From the cell containing the given text, extract its center point as [x, y] coordinate. 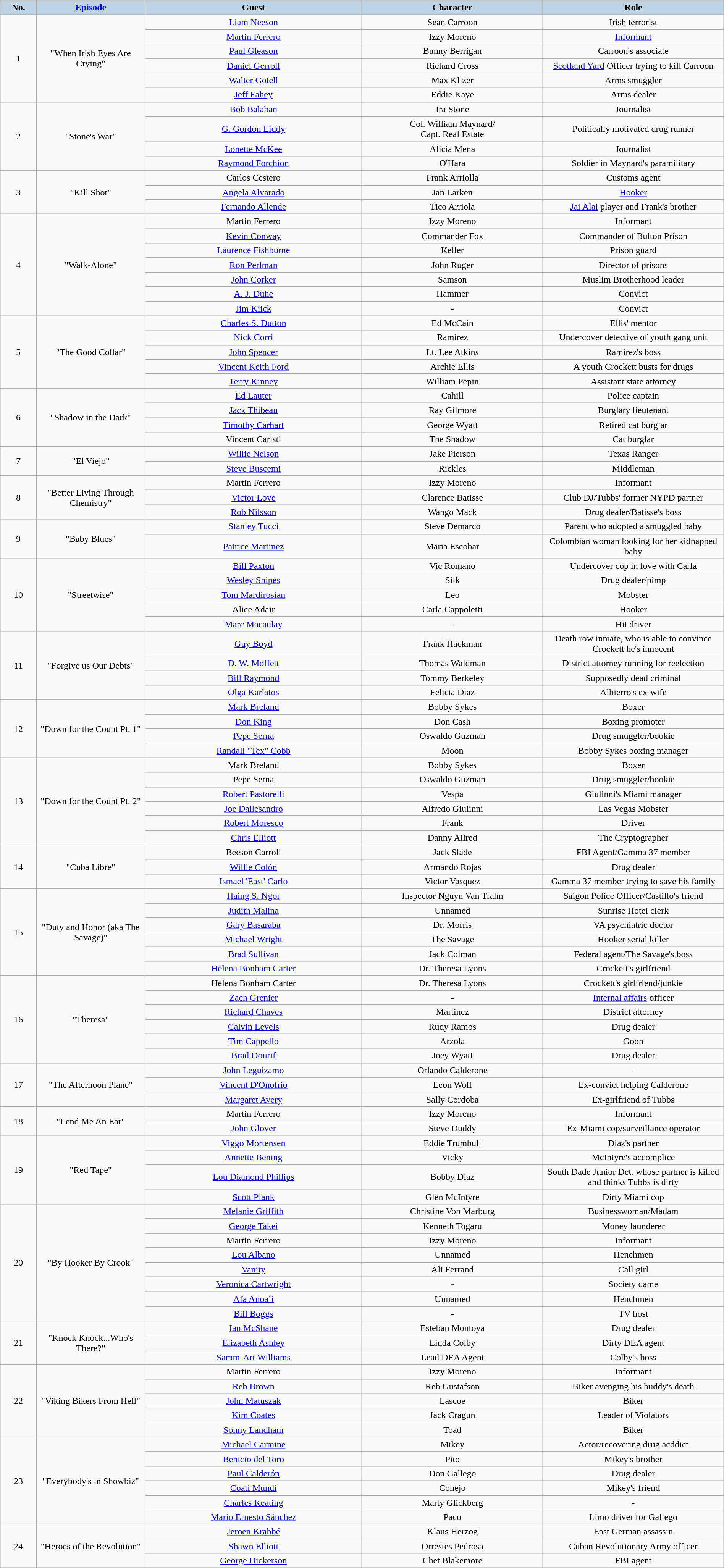
Robert Pastorelli [254, 794]
Reb Brown [254, 1386]
Dirty Miami cop [633, 1197]
Lt. Lee Atkins [452, 352]
Samson [452, 279]
Ron Perlman [254, 265]
Vincent Keith Ford [254, 367]
Paco [452, 1517]
21 [18, 1343]
Goon [633, 1041]
15 [18, 932]
Vicky [452, 1158]
Albierro's ex-wife [633, 693]
Cat burglar [633, 439]
Silk [452, 580]
Laurence Fishburne [254, 250]
"Streetwise" [90, 595]
Ian McShane [254, 1328]
Arms dealer [633, 95]
"Heroes of the Revolution" [90, 1546]
Rickles [452, 468]
4 [18, 265]
Angela Alvarado [254, 192]
Money launderer [633, 1226]
Customs agent [633, 178]
Jeroen Krabbé [254, 1532]
19 [18, 1170]
Cahill [452, 396]
Orrestes Pedrosa [452, 1546]
Police captain [633, 396]
South Dade Junior Det. whose partner is killed and thinks Tubbs is dirty [633, 1177]
A. J. Duhe [254, 294]
Armando Rojas [452, 867]
Bob Balaban [254, 109]
Vincent Caristi [254, 439]
Judith Malina [254, 911]
Ex-convict helping Calderone [633, 1085]
George Dickerson [254, 1561]
Glen McIntyre [452, 1197]
18 [18, 1121]
Maria Escobar [452, 546]
12 [18, 729]
Tommy Berkeley [452, 678]
Richard Chaves [254, 1012]
Michael Wright [254, 940]
Linda Colby [452, 1343]
"Kill Shot" [90, 192]
Margaret Avery [254, 1099]
Middleman [633, 468]
Club DJ/Tubbs' former NYPD partner [633, 497]
Kim Coates [254, 1415]
Jim Kiick [254, 308]
Politically motivated drug runner [633, 129]
Dirty DEA agent [633, 1343]
Beeson Carroll [254, 852]
Paul Calderón [254, 1473]
Samm-Art Williams [254, 1357]
John Leguizamo [254, 1070]
Tim Cappello [254, 1041]
Crockett's girlfriend/junkie [633, 983]
Colombian woman looking for her kidnapped baby [633, 546]
Drug dealer/Batisse's boss [633, 512]
Rob Nilsson [254, 512]
"Duty and Honor (aka The Savage)" [90, 932]
Michael Carmine [254, 1444]
Ed Lauter [254, 396]
FBI agent [633, 1561]
Danny Allred [452, 838]
Zach Grenier [254, 998]
Jai Alai player and Frank's brother [633, 207]
Pito [452, 1459]
John Spencer [254, 352]
Victor Love [254, 497]
Robert Moresco [254, 823]
Richard Cross [452, 66]
3 [18, 192]
Bobby Diaz [452, 1177]
14 [18, 867]
Raymond Forchion [254, 163]
Sunrise Hotel clerk [633, 911]
William Pepin [452, 381]
Conejo [452, 1488]
9 [18, 539]
Eddie Kaye [452, 95]
Crockett's girlfriend [633, 969]
Brad Sullivan [254, 954]
Carroon's associate [633, 51]
Las Vegas Mobster [633, 809]
Kevin Conway [254, 236]
Burglary lieutenant [633, 410]
McIntyre's accomplice [633, 1158]
Max Klizer [452, 80]
Texas Ranger [633, 454]
Call girl [633, 1269]
Commander Fox [452, 236]
Dr. Morris [452, 925]
17 [18, 1085]
Hammer [452, 294]
Eddie Trumbull [452, 1143]
Clarence Batisse [452, 497]
Internal affairs officer [633, 998]
"The Afternoon Plane" [90, 1085]
Brad Dourif [254, 1056]
Jake Pierson [452, 454]
Rudy Ramos [452, 1027]
Marc Macaulay [254, 624]
Scotland Yard Officer trying to kill Carroon [633, 66]
Daniel Gerroll [254, 66]
Terry Kinney [254, 381]
Hit driver [633, 624]
Don Gallego [452, 1473]
Coati Mundi [254, 1488]
10 [18, 595]
Frank [452, 823]
Calvin Levels [254, 1027]
23 [18, 1481]
24 [18, 1546]
Parent who adopted a smuggled baby [633, 526]
Don King [254, 722]
Driver [633, 823]
Inspector Nguyn Van Trahn [452, 896]
O'Hara [452, 163]
Limo driver for Gallego [633, 1517]
Esteban Montoya [452, 1328]
District attorney [633, 1012]
Jack Cragun [452, 1415]
Biker avenging his buddy's death [633, 1386]
Martinez [452, 1012]
Jeff Fahey [254, 95]
Boxing promoter [633, 722]
Assistant state attorney [633, 381]
Businesswoman/Madam [633, 1211]
Supposedly dead criminal [633, 678]
Willie Nelson [254, 454]
"Better Living Through Chemistry" [90, 497]
Cuban Revolutionary Army officer [633, 1546]
Ellis' mentor [633, 323]
Giulinni's Miami manager [633, 794]
"El Viejo" [90, 461]
Death row inmate, who is able to convince Crockett he's innocent [633, 644]
Gary Basaraba [254, 925]
Carlos Cestero [254, 178]
Ed McCain [452, 323]
Leo [452, 595]
Elizabeth Ashley [254, 1343]
"Down for the Count Pt. 1" [90, 729]
Ismael 'East' Carlo [254, 881]
Steve Duddy [452, 1128]
"By Hooker By Crook" [90, 1263]
5 [18, 352]
1 [18, 58]
Victor Vasquez [452, 881]
Soldier in Maynard's paramilitary [633, 163]
Joey Wyatt [452, 1056]
"Lend Me An Ear" [90, 1121]
Mario Ernesto Sánchez [254, 1517]
Lonette McKee [254, 149]
Guy Boyd [254, 644]
Ramirez [452, 337]
Benicio del Toro [254, 1459]
Randall "Tex" Cobb [254, 751]
Patrice Martinez [254, 546]
"The Good Collar" [90, 352]
Klaus Herzog [452, 1532]
Colby's boss [633, 1357]
Frank Arriolla [452, 178]
John Matuszak [254, 1401]
The Savage [452, 940]
John Glover [254, 1128]
The Cryptographer [633, 838]
Don Cash [452, 722]
The Shadow [452, 439]
Ira Stone [452, 109]
Annette Bening [254, 1158]
Sean Carroon [452, 22]
Nick Corri [254, 337]
Commander of Bulton Prison [633, 236]
Arms smuggler [633, 80]
"Down for the Count Pt. 2" [90, 801]
Ali Ferrand [452, 1269]
Bunny Berrigan [452, 51]
Sally Cordoba [452, 1099]
Mikey's friend [633, 1488]
TV host [633, 1314]
Leader of Violators [633, 1415]
Vanity [254, 1269]
Toad [452, 1430]
East German assassin [633, 1532]
Charles Keating [254, 1502]
D. W. Moffett [254, 663]
Alice Adair [254, 609]
Marty Glickberg [452, 1502]
Vespa [452, 794]
George Takei [254, 1226]
Undercover detective of youth gang unit [633, 337]
Episode [90, 8]
Col. William Maynard/Capt. Real Estate [452, 129]
Prison guard [633, 250]
20 [18, 1263]
Alicia Mena [452, 149]
Liam Neeson [254, 22]
Walter Gotell [254, 80]
"Forgive us Our Debts" [90, 665]
11 [18, 665]
Diaz's partner [633, 1143]
Tom Mardirosian [254, 595]
Jack Thibeau [254, 410]
G. Gordon Liddy [254, 129]
Gamma 37 member trying to save his family [633, 881]
No. [18, 8]
Chet Blakemore [452, 1561]
Archie Ellis [452, 367]
John Ruger [452, 265]
Moon [452, 751]
Bill Paxton [254, 566]
Keller [452, 250]
Lou Albano [254, 1255]
Ex-girlfriend of Tubbs [633, 1099]
Reb Gustafson [452, 1386]
Jack Slade [452, 852]
Role [633, 8]
Kenneth Togaru [452, 1226]
Afa Anoaʻi [254, 1299]
Mikey's brother [633, 1459]
Director of prisons [633, 265]
Steve Demarco [452, 526]
16 [18, 1019]
Haing S. Ngor [254, 896]
Olga Karlatos [254, 693]
22 [18, 1401]
"Walk-Alone" [90, 265]
Undercover cop in love with Carla [633, 566]
Timothy Carhart [254, 425]
Muslim Brotherhood leader [633, 279]
Wango Mack [452, 512]
Carla Cappoletti [452, 609]
Lou Diamond Phillips [254, 1177]
Federal agent/The Savage's boss [633, 954]
Lascoe [452, 1401]
Bobby Sykes boxing manager [633, 751]
Orlando Calderone [452, 1070]
District attorney running for reelection [633, 663]
A youth Crockett busts for drugs [633, 367]
6 [18, 417]
FBI Agent/Gamma 37 member [633, 852]
"Cuba Libre" [90, 867]
Melanie Griffith [254, 1211]
"Stone's War" [90, 136]
Fernando Allende [254, 207]
Leon Wolf [452, 1085]
Chris Elliott [254, 838]
Arzola [452, 1041]
Ray Gilmore [452, 410]
"Knock Knock...Who's There?" [90, 1343]
"When Irish Eyes Are Crying" [90, 58]
Mikey [452, 1444]
Frank Hackman [452, 644]
Guest [254, 8]
Steve Buscemi [254, 468]
Retired cat burglar [633, 425]
7 [18, 461]
VA psychiatric doctor [633, 925]
Paul Gleason [254, 51]
Jack Colman [452, 954]
Scott Plank [254, 1197]
Wesley Snipes [254, 580]
Veronica Cartwright [254, 1284]
Jan Larken [452, 192]
Bill Raymond [254, 678]
Bill Boggs [254, 1314]
"Shadow in the Dark" [90, 417]
John Corker [254, 279]
Christine Von Marburg [452, 1211]
13 [18, 801]
Vincent D'Onofrio [254, 1085]
Viggo Mortensen [254, 1143]
8 [18, 497]
Willie Colón [254, 867]
Charles S. Dutton [254, 323]
Drug dealer/pimp [633, 580]
Sonny Landham [254, 1430]
"Everybody's in Showbiz" [90, 1481]
"Viking Bikers From Hell" [90, 1401]
Character [452, 8]
Shawn Elliott [254, 1546]
Saigon Police Officer/Castillo's friend [633, 896]
Alfredo Giulinni [452, 809]
Joe Dallesandro [254, 809]
Society dame [633, 1284]
Thomas Waldman [452, 663]
Ramirez's boss [633, 352]
"Baby Blues" [90, 539]
Lead DEA Agent [452, 1357]
Stanley Tucci [254, 526]
Actor/recovering drug acddict [633, 1444]
2 [18, 136]
Vic Romano [452, 566]
Ex-Miami cop/surveillance operator [633, 1128]
"Red Tape" [90, 1170]
Tico Arriola [452, 207]
Irish terrorist [633, 22]
Hooker serial killer [633, 940]
George Wyatt [452, 425]
Mobster [633, 595]
Felicia Diaz [452, 693]
"Theresa" [90, 1019]
